Detect which cell encompasses the target text, then output its [X, Y] center coordinate. 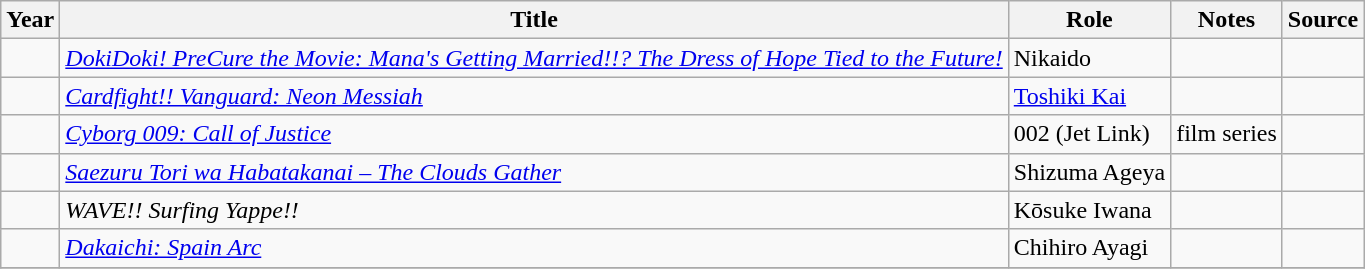
WAVE!! Surfing Yappe!! [534, 210]
Year [30, 20]
Nikaido [1089, 58]
DokiDoki! PreCure the Movie: Mana's Getting Married!!? The Dress of Hope Tied to the Future! [534, 58]
film series [1227, 134]
Cyborg 009: Call of Justice [534, 134]
Kōsuke Iwana [1089, 210]
Title [534, 20]
Dakaichi: Spain Arc [534, 248]
Role [1089, 20]
Source [1322, 20]
Saezuru Tori wa Habatakanai – The Clouds Gather [534, 172]
Cardfight!! Vanguard: Neon Messiah [534, 96]
Notes [1227, 20]
Toshiki Kai [1089, 96]
Chihiro Ayagi [1089, 248]
002 (Jet Link) [1089, 134]
Shizuma Ageya [1089, 172]
